Locate the cell with the specified text and output its (x, y) center coordinate. 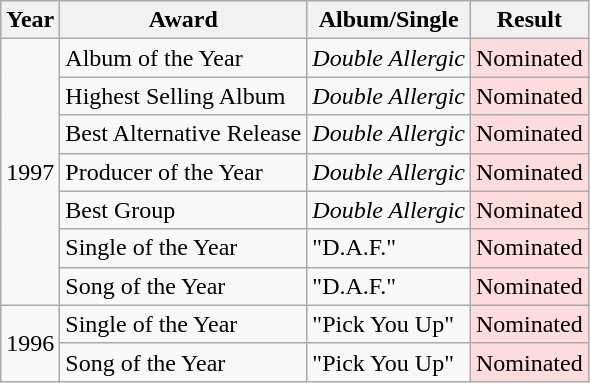
Best Group (184, 210)
Best Alternative Release (184, 134)
Album of the Year (184, 58)
Award (184, 20)
Producer of the Year (184, 172)
Year (30, 20)
1996 (30, 343)
Album/Single (389, 20)
Highest Selling Album (184, 96)
1997 (30, 172)
Result (530, 20)
